Pinpoint the cell where the given text exists, returning its (x, y) midpoint coordinate. 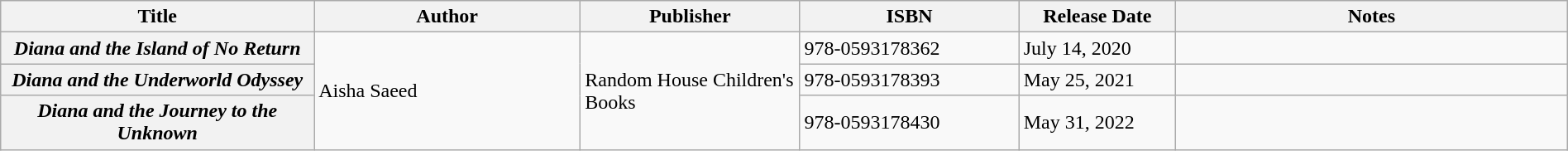
978-0593178430 (910, 123)
Diana and the Journey to the Unknown (157, 123)
978-0593178393 (910, 80)
May 31, 2022 (1097, 123)
978-0593178362 (910, 48)
Title (157, 17)
Notes (1372, 17)
Aisha Saeed (447, 91)
Diana and the Underworld Odyssey (157, 80)
May 25, 2021 (1097, 80)
Author (447, 17)
Random House Children's Books (690, 91)
Diana and the Island of No Return (157, 48)
ISBN (910, 17)
July 14, 2020 (1097, 48)
Publisher (690, 17)
Release Date (1097, 17)
